Return the [x, y] coordinate for the center point of the cell that contains the specified text.  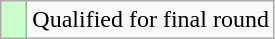
Qualified for final round [151, 20]
